Scan for the cell matching the given text and deliver its (X, Y) coordinate at center. 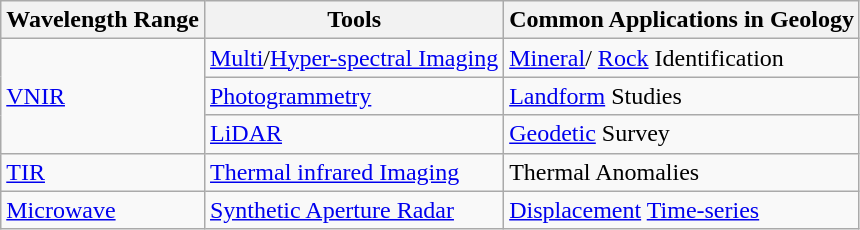
Common Applications in Geology (682, 20)
Wavelength Range (103, 20)
Thermal Anomalies (682, 172)
Synthetic Aperture Radar (354, 210)
VNIR (103, 96)
Displacement Time-series (682, 210)
Landform Studies (682, 96)
Thermal infrared Imaging (354, 172)
Geodetic Survey (682, 134)
Multi/Hyper-spectral Imaging (354, 58)
Photogrammetry (354, 96)
TIR (103, 172)
Mineral/ Rock Identification (682, 58)
Microwave (103, 210)
LiDAR (354, 134)
Tools (354, 20)
